Identify which cell holds the provided text, then report its [X, Y] central coordinate. 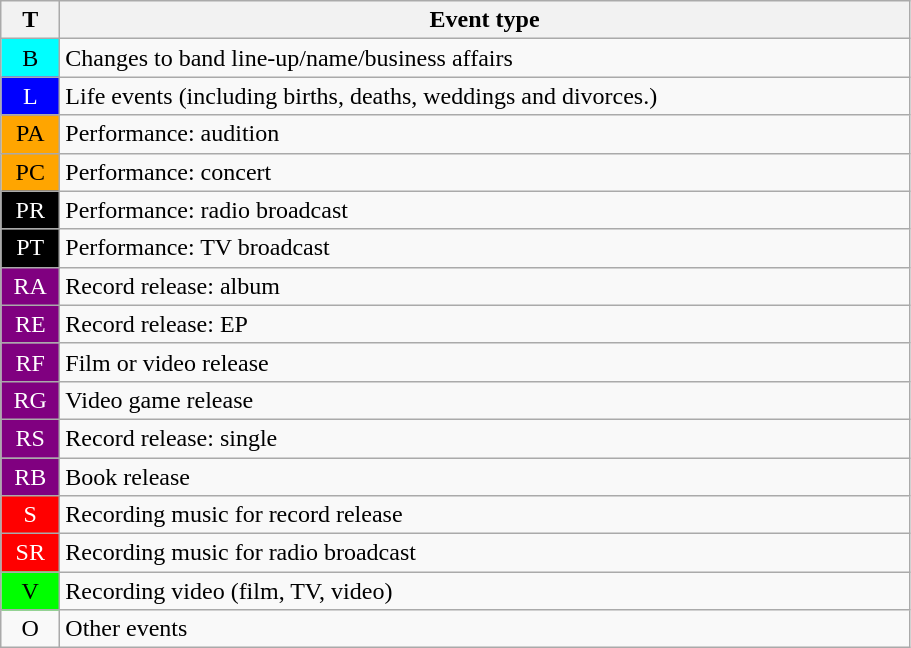
RB [30, 477]
Record release: album [485, 286]
L [30, 96]
RA [30, 286]
Changes to band line-up/name/business affairs [485, 58]
PT [30, 248]
Event type [485, 20]
PC [30, 172]
Performance: audition [485, 134]
O [30, 629]
RS [30, 438]
RF [30, 362]
B [30, 58]
Film or video release [485, 362]
Other events [485, 629]
Book release [485, 477]
Performance: concert [485, 172]
PA [30, 134]
Recording music for radio broadcast [485, 553]
Record release: single [485, 438]
PR [30, 210]
SR [30, 553]
RE [30, 324]
Recording video (film, TV, video) [485, 591]
V [30, 591]
Record release: EP [485, 324]
Video game release [485, 400]
Life events (including births, deaths, weddings and divorces.) [485, 96]
RG [30, 400]
Performance: TV broadcast [485, 248]
Recording music for record release [485, 515]
S [30, 515]
Performance: radio broadcast [485, 210]
T [30, 20]
